Scan for the cell matching the given text and deliver its (x, y) coordinate at center. 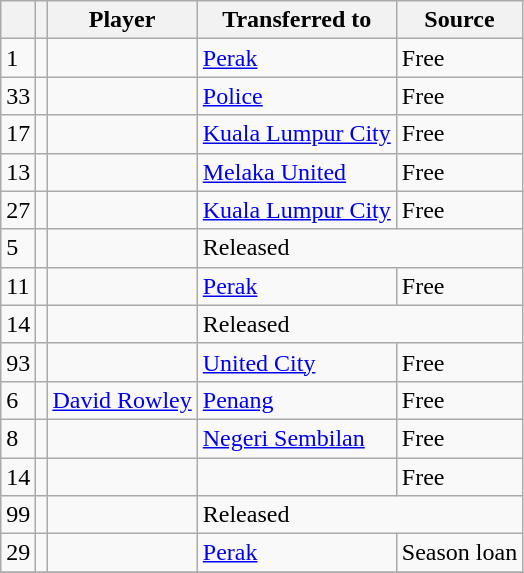
17 (18, 134)
5 (18, 248)
8 (18, 438)
Source (459, 20)
33 (18, 96)
27 (18, 210)
99 (18, 515)
93 (18, 362)
1 (18, 58)
Transferred to (296, 20)
11 (18, 286)
Melaka United (296, 172)
David Rowley (122, 400)
13 (18, 172)
Player (122, 20)
United City (296, 362)
Police (296, 96)
29 (18, 553)
Penang (296, 400)
Season loan (459, 553)
6 (18, 400)
Negeri Sembilan (296, 438)
